Detect which cell encompasses the target text, then output its (X, Y) center coordinate. 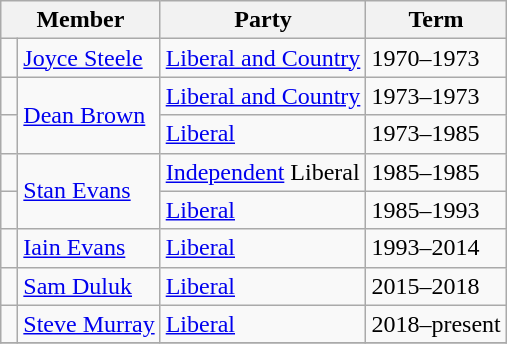
1973–1973 (436, 96)
1993–2014 (436, 248)
2015–2018 (436, 286)
1973–1985 (436, 134)
Party (263, 20)
1970–1973 (436, 58)
Steve Murray (89, 324)
Stan Evans (89, 191)
Member (80, 20)
Independent Liberal (263, 172)
Term (436, 20)
1985–1985 (436, 172)
Iain Evans (89, 248)
Sam Duluk (89, 286)
1985–1993 (436, 210)
2018–present (436, 324)
Dean Brown (89, 115)
Joyce Steele (89, 58)
